Provide the (X, Y) coordinate of the cell's center where the given text is located.  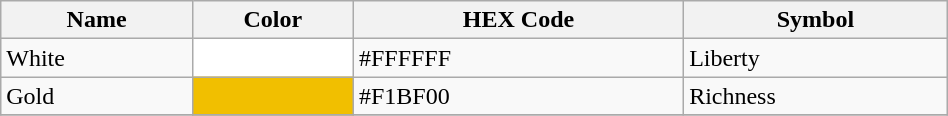
Richness (816, 96)
HEX Code (518, 20)
#FFFFFF (518, 58)
Name (97, 20)
White (97, 58)
#F1BF00 (518, 96)
Color (272, 20)
Liberty (816, 58)
Symbol (816, 20)
Gold (97, 96)
